For the text-containing cell, return its midpoint in [x, y] coordinate format. 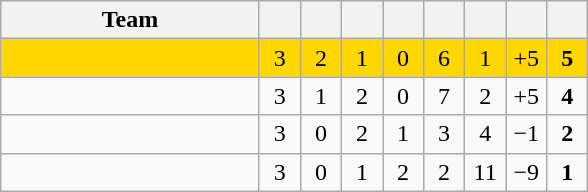
−9 [526, 172]
5 [568, 58]
−1 [526, 134]
6 [444, 58]
7 [444, 96]
11 [486, 172]
Team [130, 20]
